From the cell containing the given text, extract its center point as [x, y] coordinate. 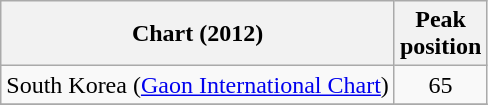
Chart (2012) [198, 34]
65 [440, 85]
South Korea (Gaon International Chart) [198, 85]
Peakposition [440, 34]
